Capture the cell that displays the provided text and extract its (x, y) central coordinate. 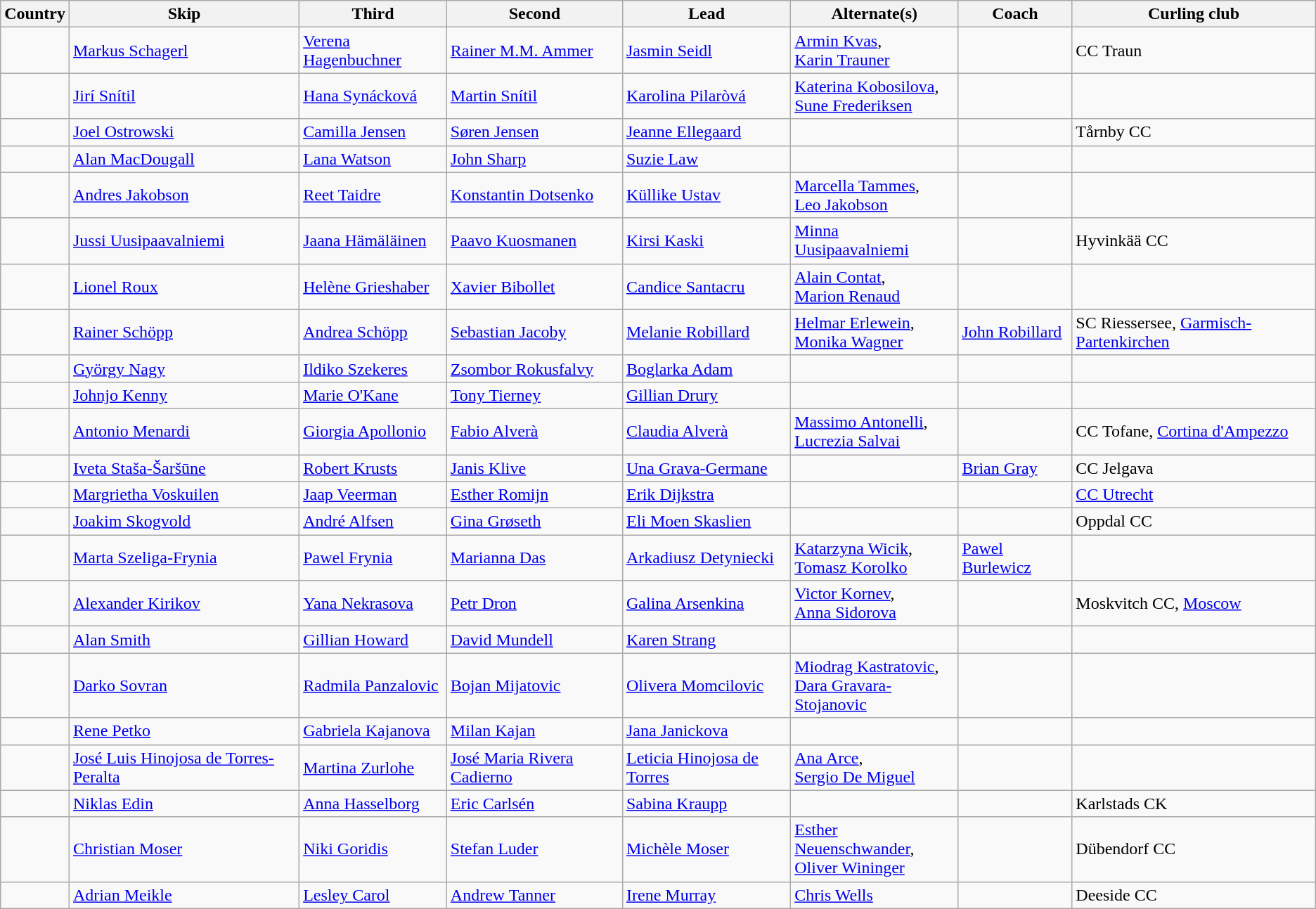
Robert Krusts (373, 468)
Katarzyna Wicik,Tomasz Korolko (875, 558)
Camilla Jensen (373, 132)
Melanie Robillard (706, 332)
Rene Petko (184, 731)
Markus Schagerl (184, 51)
Helmar Erlewein,Monika Wagner (875, 332)
Joel Ostrowski (184, 132)
José Maria Rivera Cadierno (534, 768)
Xavier Bibollet (534, 287)
Marie O'Kane (373, 395)
CC Traun (1194, 51)
Gillian Drury (706, 395)
Søren Jensen (534, 132)
Andres Jakobson (184, 195)
Niklas Edin (184, 804)
Massimo Antonelli,Lucrezia Salvai (875, 432)
John Robillard (1015, 332)
Jasmin Seidl (706, 51)
Küllike Ustav (706, 195)
Sabina Kraupp (706, 804)
Jaap Veerman (373, 495)
Niki Goridis (373, 849)
Olivera Momcilovic (706, 685)
Una Grava-Germane (706, 468)
Michèle Moser (706, 849)
Radmila Panzalovic (373, 685)
Dübendorf CC (1194, 849)
John Sharp (534, 159)
Hyvinkää CC (1194, 240)
Zsombor Rokusfalvy (534, 368)
Karlstads CK (1194, 804)
Anna Hasselborg (373, 804)
José Luis Hinojosa de Torres-Peralta (184, 768)
Pawel Frynia (373, 558)
György Nagy (184, 368)
Martin Snítil (534, 96)
Arkadiusz Detyniecki (706, 558)
Martina Zurlohe (373, 768)
Karolina Pilaròvá (706, 96)
Jeanne Ellegaard (706, 132)
Ildiko Szekeres (373, 368)
Jussi Uusipaavalniemi (184, 240)
Alternate(s) (875, 14)
Lesley Carol (373, 895)
Eli Moen Skaslien (706, 522)
Lead (706, 14)
Boglarka Adam (706, 368)
Armin Kvas,Karin Trauner (875, 51)
Ana Arce,Sergio De Miguel (875, 768)
Claudia Alverà (706, 432)
Alan Smith (184, 640)
Darko Sovran (184, 685)
Johnjo Kenny (184, 395)
Alain Contat,Marion Renaud (875, 287)
David Mundell (534, 640)
Tony Tierney (534, 395)
Erik Dijkstra (706, 495)
Reet Taidre (373, 195)
CC Jelgava (1194, 468)
Second (534, 14)
CC Tofane, Cortina d'Ampezzo (1194, 432)
Oppdal CC (1194, 522)
Christian Moser (184, 849)
Marianna Das (534, 558)
Suzie Law (706, 159)
Candice Santacru (706, 287)
Victor Kornev,Anna Sidorova (875, 603)
Andrea Schöpp (373, 332)
Eric Carlsén (534, 804)
Moskvitch CC, Moscow (1194, 603)
Helène Grieshaber (373, 287)
Country (35, 14)
Lana Watson (373, 159)
Petr Dron (534, 603)
Kirsi Kaski (706, 240)
Bojan Mijatovic (534, 685)
Gillian Howard (373, 640)
Paavo Kuosmanen (534, 240)
Irene Murray (706, 895)
Antonio Menardi (184, 432)
Coach (1015, 14)
Jaana Hämäläinen (373, 240)
André Alfsen (373, 522)
Lionel Roux (184, 287)
Marcella Tammes,Leo Jakobson (875, 195)
Verena Hagenbuchner (373, 51)
Gabriela Kajanova (373, 731)
Rainer M.M. Ammer (534, 51)
Esther Romijn (534, 495)
Alexander Kirikov (184, 603)
Skip (184, 14)
CC Utrecht (1194, 495)
Curling club (1194, 14)
Chris Wells (875, 895)
Joakim Skogvold (184, 522)
Milan Kajan (534, 731)
Karen Strang (706, 640)
Deeside CC (1194, 895)
Konstantin Dotsenko (534, 195)
Stefan Luder (534, 849)
Esther Neuenschwander,Oliver Wininger (875, 849)
Adrian Meikle (184, 895)
Fabio Alverà (534, 432)
SC Riessersee, Garmisch-Partenkirchen (1194, 332)
Minna Uusipaavalniemi (875, 240)
Hana Synácková (373, 96)
Katerina Kobosilova,Sune Frederiksen (875, 96)
Margrietha Voskuilen (184, 495)
Galina Arsenkina (706, 603)
Giorgia Apollonio (373, 432)
Iveta Staša-Šaršūne (184, 468)
Brian Gray (1015, 468)
Tårnby CC (1194, 132)
Jirí Snítil (184, 96)
Alan MacDougall (184, 159)
Andrew Tanner (534, 895)
Pawel Burlewicz (1015, 558)
Miodrag Kastratovic,Dara Gravara-Stojanovic (875, 685)
Janis Klive (534, 468)
Sebastian Jacoby (534, 332)
Jana Janickova (706, 731)
Rainer Schöpp (184, 332)
Leticia Hinojosa de Torres (706, 768)
Yana Nekrasova (373, 603)
Marta Szeliga-Frynia (184, 558)
Third (373, 14)
Gina Grøseth (534, 522)
